Return the [x, y] coordinate for the center point of the cell that contains the specified text.  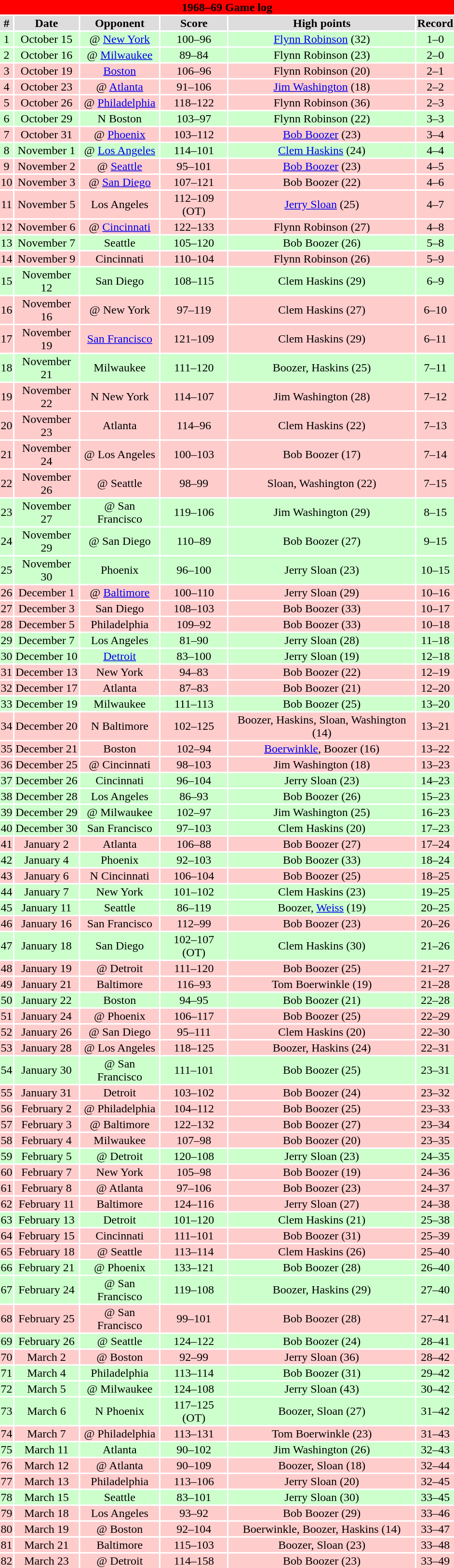
October 16 [46, 55]
95–101 [194, 166]
October 23 [46, 87]
10 [7, 182]
October 19 [46, 71]
87–83 [194, 688]
Jim Washington (28) [322, 397]
10–15 [435, 570]
21 [7, 455]
Clem Haskins (30) [322, 946]
October 26 [46, 103]
32–43 [435, 1449]
January 2 [46, 844]
28–42 [435, 1357]
February 8 [46, 1188]
22 [7, 484]
43 [7, 876]
March 21 [46, 1545]
101–102 [194, 892]
Clem Haskins (23) [322, 892]
42 [7, 860]
January 4 [46, 860]
December 13 [46, 672]
74 [7, 1434]
January 22 [46, 1000]
March 7 [46, 1434]
Clem Haskins (27) [322, 310]
86–119 [194, 908]
114–158 [194, 1561]
50 [7, 1000]
33–48 [435, 1545]
19–25 [435, 892]
Record [435, 23]
6–10 [435, 310]
60 [7, 1172]
100–103 [194, 455]
119–108 [194, 1290]
23–32 [435, 1093]
Flynn Robinson (23) [322, 55]
51 [7, 1016]
24–36 [435, 1172]
25–38 [435, 1220]
Jerry Sloan (28) [322, 640]
31–42 [435, 1411]
Jim Washington (25) [322, 812]
December 21 [46, 749]
March 19 [46, 1529]
32 [7, 688]
Opponent [120, 23]
8 [7, 150]
14 [7, 259]
116–93 [194, 984]
24 [7, 541]
100–96 [194, 39]
107–98 [194, 1140]
January 16 [46, 923]
17–24 [435, 844]
25–40 [435, 1252]
March 15 [46, 1497]
111–113 [194, 704]
Jerry Sloan (25) [322, 204]
Boozer, Sloan (27) [322, 1411]
90–102 [194, 1449]
2–2 [435, 87]
3–3 [435, 119]
10–18 [435, 624]
4 [7, 87]
Clem Haskins (21) [322, 1220]
110–89 [194, 541]
Flynn Robinson (36) [322, 103]
94–95 [194, 1000]
22–30 [435, 1032]
124–108 [194, 1389]
104–112 [194, 1108]
21–26 [435, 946]
70 [7, 1357]
December 5 [46, 624]
52 [7, 1032]
77 [7, 1481]
9 [7, 166]
November 23 [46, 426]
102–94 [194, 749]
December 26 [46, 780]
25–39 [435, 1236]
98–103 [194, 764]
96–104 [194, 780]
63 [7, 1220]
12–20 [435, 688]
13 [7, 243]
Jerry Sloan (19) [322, 656]
December 28 [46, 796]
November 22 [46, 397]
N Phoenix [120, 1411]
March 18 [46, 1513]
February 3 [46, 1124]
65 [7, 1252]
February 4 [46, 1140]
26–40 [435, 1267]
106–96 [194, 71]
58 [7, 1140]
Jim Washington (26) [322, 1449]
1–0 [435, 39]
46 [7, 923]
40 [7, 828]
20 [7, 426]
5 [7, 103]
4–8 [435, 227]
78 [7, 1497]
4–5 [435, 166]
103–97 [194, 119]
2–0 [435, 55]
27–40 [435, 1290]
7–13 [435, 426]
December 7 [46, 640]
72 [7, 1389]
102–107 (OT) [194, 946]
113–106 [194, 1481]
10–16 [435, 593]
114–107 [194, 397]
12–18 [435, 656]
16–23 [435, 812]
95–111 [194, 1032]
6–9 [435, 281]
102–125 [194, 726]
Flynn Robinson (20) [322, 71]
Boozer, Haskins (25) [322, 368]
N Baltimore [120, 726]
Boozer, Sloan (18) [322, 1465]
113–131 [194, 1434]
6–11 [435, 339]
February 11 [46, 1204]
69 [7, 1341]
83–100 [194, 656]
73 [7, 1411]
December 20 [46, 726]
106–117 [194, 1016]
31 [7, 672]
31–43 [435, 1434]
2–3 [435, 103]
24–35 [435, 1156]
119–106 [194, 513]
112–109 (OT) [194, 204]
33 [7, 704]
November 6 [46, 227]
November 9 [46, 259]
23–35 [435, 1140]
Clem Haskins (22) [322, 426]
Jim Washington (29) [322, 513]
48 [7, 968]
16 [7, 310]
November 5 [46, 204]
105–120 [194, 243]
February 5 [46, 1156]
December 30 [46, 828]
98–99 [194, 484]
March 4 [46, 1373]
30 [7, 656]
4–7 [435, 204]
Boozer, Haskins (29) [322, 1290]
13–21 [435, 726]
Tom Boerwinkle (19) [322, 984]
November 3 [46, 182]
Boozer, Sloan (23) [322, 1545]
81 [7, 1545]
March 6 [46, 1411]
55 [7, 1093]
25 [7, 570]
November 16 [46, 310]
Date [46, 23]
122–133 [194, 227]
February 21 [46, 1267]
Flynn Robinson (26) [322, 259]
29 [7, 640]
107–121 [194, 182]
118–122 [194, 103]
133–121 [194, 1267]
81–90 [194, 640]
November 2 [46, 166]
33–47 [435, 1529]
2 [7, 55]
November 12 [46, 281]
124–116 [194, 1204]
23 [7, 513]
94–83 [194, 672]
Jerry Sloan (30) [322, 1497]
71 [7, 1373]
High points [322, 23]
13–23 [435, 764]
January 18 [46, 946]
122–132 [194, 1124]
Boozer, Weiss (19) [322, 908]
9–15 [435, 541]
121–109 [194, 339]
March 2 [46, 1357]
92–99 [194, 1357]
11–18 [435, 640]
21–28 [435, 984]
7–14 [435, 455]
45 [7, 908]
93–92 [194, 1513]
December 10 [46, 656]
14–23 [435, 780]
117–125 (OT) [194, 1411]
23–33 [435, 1108]
26 [7, 593]
November 30 [46, 570]
59 [7, 1156]
February 26 [46, 1341]
53 [7, 1048]
91–106 [194, 87]
76 [7, 1465]
18–25 [435, 876]
103–102 [194, 1093]
Jerry Sloan (36) [322, 1357]
112–99 [194, 923]
Bob Boozer (29) [322, 1513]
20–26 [435, 923]
Bob Boozer (19) [322, 1172]
March 13 [46, 1481]
12–19 [435, 672]
22–31 [435, 1048]
39 [7, 812]
5–9 [435, 259]
October 15 [46, 39]
124–122 [194, 1341]
17 [7, 339]
January 6 [46, 876]
18 [7, 368]
3–4 [435, 134]
47 [7, 946]
February 2 [46, 1108]
Jerry Sloan (29) [322, 593]
106–104 [194, 876]
January 28 [46, 1048]
8–15 [435, 513]
23–34 [435, 1124]
15–23 [435, 796]
32–45 [435, 1481]
99–101 [194, 1319]
21–27 [435, 968]
120–108 [194, 1156]
75 [7, 1449]
November 29 [46, 541]
November 26 [46, 484]
33–45 [435, 1497]
24–37 [435, 1188]
March 5 [46, 1389]
Boozer, Haskins (24) [322, 1048]
82 [7, 1561]
28–41 [435, 1341]
Boozer, Haskins, Sloan, Washington (14) [322, 726]
February 24 [46, 1290]
February 15 [46, 1236]
1968–69 Game log [227, 7]
4–4 [435, 150]
118–125 [194, 1048]
November 1 [46, 150]
108–115 [194, 281]
109–92 [194, 624]
61 [7, 1188]
30–42 [435, 1389]
3 [7, 71]
Bob Boozer (20) [322, 1140]
November 7 [46, 243]
89–84 [194, 55]
November 21 [46, 368]
32–44 [435, 1465]
Jerry Sloan (20) [322, 1481]
7–11 [435, 368]
November 24 [46, 455]
23–31 [435, 1070]
97–106 [194, 1188]
92–104 [194, 1529]
November 27 [46, 513]
February 18 [46, 1252]
97–103 [194, 828]
11 [7, 204]
79 [7, 1513]
105–98 [194, 1172]
January 7 [46, 892]
68 [7, 1319]
Boerwinkle, Boozer, Haskins (14) [322, 1529]
103–112 [194, 134]
Flynn Robinson (27) [322, 227]
March 23 [46, 1561]
33–46 [435, 1513]
Jerry Sloan (27) [322, 1204]
56 [7, 1108]
February 25 [46, 1319]
114–96 [194, 426]
January 31 [46, 1093]
7 [7, 134]
22–29 [435, 1016]
27–41 [435, 1319]
Flynn Robinson (32) [322, 39]
December 19 [46, 704]
19 [7, 397]
2–1 [435, 71]
66 [7, 1267]
115–103 [194, 1545]
37 [7, 780]
36 [7, 764]
101–120 [194, 1220]
114–101 [194, 150]
February 13 [46, 1220]
Boerwinkle, Boozer (16) [322, 749]
7–15 [435, 484]
October 31 [46, 134]
5–8 [435, 243]
13–20 [435, 704]
December 29 [46, 812]
Clem Haskins (26) [322, 1252]
102–97 [194, 812]
Jerry Sloan (43) [322, 1389]
110–104 [194, 259]
108–103 [194, 608]
7–12 [435, 397]
22–28 [435, 1000]
Bob Boozer (17) [322, 455]
March 11 [46, 1449]
January 30 [46, 1070]
N Boston [120, 119]
13–22 [435, 749]
44 [7, 892]
January 24 [46, 1016]
92–103 [194, 860]
100–110 [194, 593]
December 25 [46, 764]
64 [7, 1236]
4–6 [435, 182]
Sloan, Washington (22) [322, 484]
106–88 [194, 844]
20–25 [435, 908]
62 [7, 1204]
10–17 [435, 608]
Tom Boerwinkle (23) [322, 1434]
96–100 [194, 570]
December 1 [46, 593]
80 [7, 1529]
November 19 [46, 339]
34 [7, 726]
90–109 [194, 1465]
Flynn Robinson (22) [322, 119]
35 [7, 749]
49 [7, 984]
December 3 [46, 608]
18–24 [435, 860]
28 [7, 624]
97–119 [194, 310]
March 12 [46, 1465]
January 21 [46, 984]
December 17 [46, 688]
January 11 [46, 908]
October 29 [46, 119]
Score [194, 23]
January 26 [46, 1032]
N Cincinnati [120, 876]
24–38 [435, 1204]
41 [7, 844]
67 [7, 1290]
54 [7, 1070]
6 [7, 119]
January 19 [46, 968]
57 [7, 1124]
27 [7, 608]
February 7 [46, 1172]
17–23 [435, 828]
29–42 [435, 1373]
33–49 [435, 1561]
12 [7, 227]
1 [7, 39]
86–93 [194, 796]
# [7, 23]
15 [7, 281]
38 [7, 796]
Clem Haskins (24) [322, 150]
N New York [120, 397]
83–101 [194, 1497]
